Pinpoint the cell where the given text exists, returning its (X, Y) midpoint coordinate. 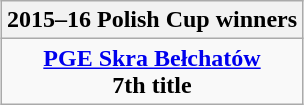
2015–16 Polish Cup winners (152, 20)
PGE Skra Bełchatów7th title (152, 72)
